Determine the (X, Y) coordinate at the center of the cell enclosing the given text.  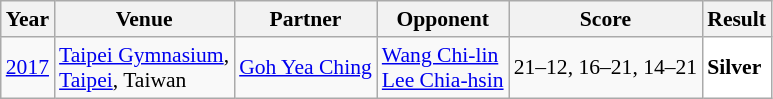
Year (28, 19)
Taipei Gymnasium,Taipei, Taiwan (144, 68)
Opponent (443, 19)
Silver (736, 68)
Wang Chi-lin Lee Chia-hsin (443, 68)
Result (736, 19)
Venue (144, 19)
21–12, 16–21, 14–21 (606, 68)
2017 (28, 68)
Score (606, 19)
Partner (306, 19)
Goh Yea Ching (306, 68)
